Search for the cell housing the specified text and yield its (x, y) center coordinate. 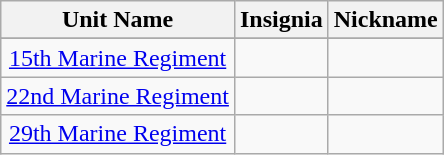
15th Marine Regiment (118, 58)
29th Marine Regiment (118, 134)
Nickname (386, 20)
22nd Marine Regiment (118, 96)
Unit Name (118, 20)
Insignia (281, 20)
